Output the [x, y] coordinate of the center of the cell containing the given text.  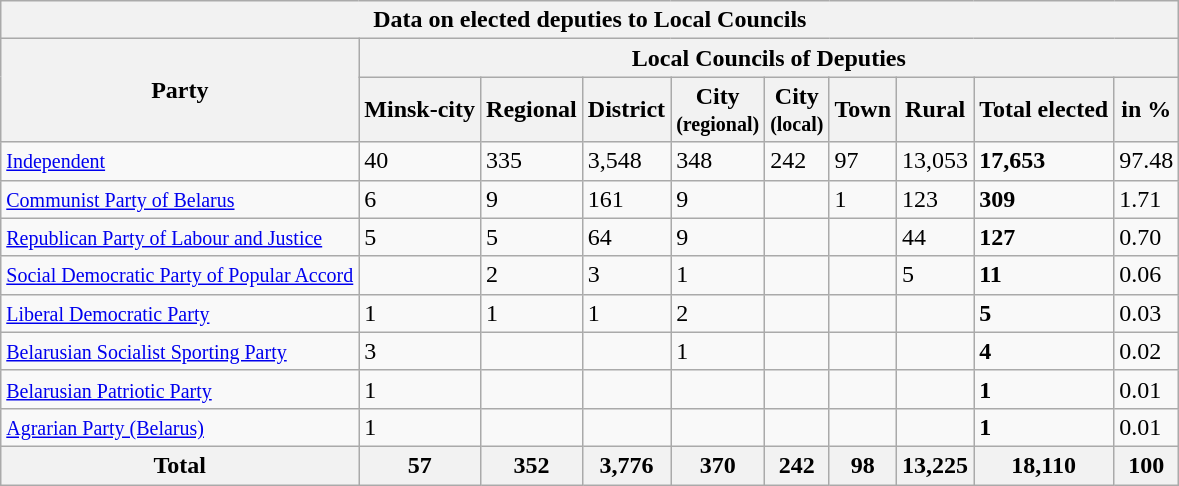
98 [863, 465]
127 [1044, 237]
Party [180, 90]
3,776 [626, 465]
City(regional) [718, 110]
Total [180, 465]
Belarusian Patriotic Party [180, 389]
6 [420, 199]
Communist Party of Belarus [180, 199]
Republican Party of Labour and Justice [180, 237]
0.70 [1146, 237]
18,110 [1044, 465]
348 [718, 161]
309 [1044, 199]
Social Democratic Party of Popular Accord [180, 275]
Data on elected deputies to Local Councils [590, 20]
1.71 [1146, 199]
335 [532, 161]
Belarusian Socialist Sporting Party [180, 351]
57 [420, 465]
Liberal Democratic Party [180, 313]
352 [532, 465]
0.02 [1146, 351]
District [626, 110]
Independent [180, 161]
in % [1146, 110]
123 [936, 199]
4 [1044, 351]
64 [626, 237]
97.48 [1146, 161]
0.03 [1146, 313]
3,548 [626, 161]
11 [1044, 275]
40 [420, 161]
44 [936, 237]
100 [1146, 465]
Town [863, 110]
161 [626, 199]
Total elected [1044, 110]
Local Councils of Deputies [769, 58]
Rural [936, 110]
370 [718, 465]
Minsk-city [420, 110]
Regional [532, 110]
17,653 [1044, 161]
13,053 [936, 161]
13,225 [936, 465]
Agrarian Party (Belarus) [180, 427]
0.06 [1146, 275]
97 [863, 161]
City(local) [797, 110]
